Pinpoint the cell where the given text exists, returning its [X, Y] midpoint coordinate. 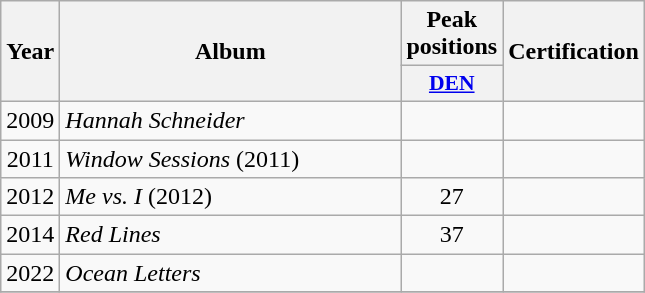
Peak positions [452, 34]
2009 [30, 120]
2012 [30, 197]
Me vs. I (2012) [230, 197]
2014 [30, 235]
Year [30, 52]
37 [452, 235]
2011 [30, 159]
Red Lines [230, 235]
DEN [452, 84]
Certification [574, 52]
Window Sessions (2011) [230, 159]
Album [230, 52]
Hannah Schneider [230, 120]
2022 [30, 273]
27 [452, 197]
Ocean Letters [230, 273]
